Extract the [x, y] coordinate from the center of the cell holding the provided text.  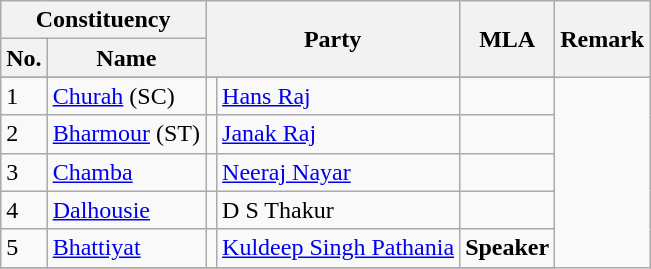
Constituency [104, 20]
3 [24, 172]
No. [24, 58]
Name [126, 58]
D S Thakur [338, 210]
2 [24, 134]
Churah (SC) [126, 96]
Remark [602, 39]
Kuldeep Singh Pathania [338, 248]
MLA [508, 39]
Dalhousie [126, 210]
4 [24, 210]
Party [333, 39]
5 [24, 248]
Chamba [126, 172]
Hans Raj [338, 96]
Bharmour (ST) [126, 134]
Neeraj Nayar [338, 172]
1 [24, 96]
Bhattiyat [126, 248]
Speaker [508, 248]
Janak Raj [338, 134]
